Scan for the cell matching the given text and deliver its [x, y] coordinate at center. 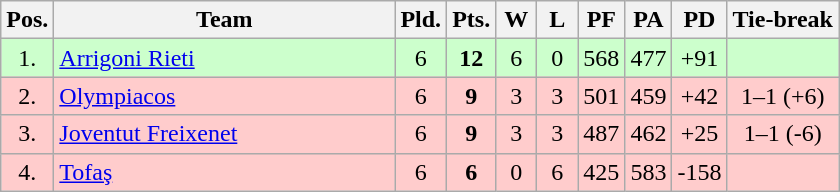
Olympiacos [224, 96]
PD [700, 20]
425 [602, 172]
+42 [700, 96]
Tofaş [224, 172]
+25 [700, 134]
1. [28, 58]
568 [602, 58]
Arrigoni Rieti [224, 58]
459 [648, 96]
Joventut Freixenet [224, 134]
Pts. [472, 20]
2. [28, 96]
Pos. [28, 20]
3. [28, 134]
PA [648, 20]
1–1 (+6) [783, 96]
+91 [700, 58]
501 [602, 96]
1–1 (-6) [783, 134]
462 [648, 134]
583 [648, 172]
12 [472, 58]
487 [602, 134]
477 [648, 58]
Tie-break [783, 20]
PF [602, 20]
L [558, 20]
-158 [700, 172]
Team [224, 20]
4. [28, 172]
Pld. [421, 20]
W [516, 20]
